Return the [x, y] coordinate for the center point of the cell that contains the specified text.  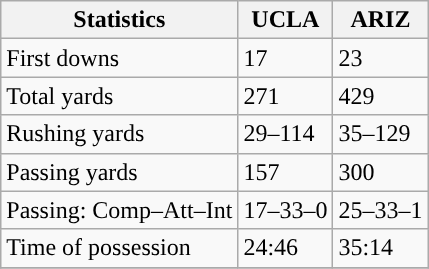
24:46 [286, 248]
23 [380, 58]
429 [380, 96]
Statistics [120, 20]
Total yards [120, 96]
17–33–0 [286, 210]
35:14 [380, 248]
First downs [120, 58]
Passing yards [120, 172]
29–114 [286, 134]
300 [380, 172]
17 [286, 58]
UCLA [286, 20]
271 [286, 96]
25–33–1 [380, 210]
Time of possession [120, 248]
Rushing yards [120, 134]
157 [286, 172]
ARIZ [380, 20]
Passing: Comp–Att–Int [120, 210]
35–129 [380, 134]
